Search for the cell housing the specified text and yield its (X, Y) center coordinate. 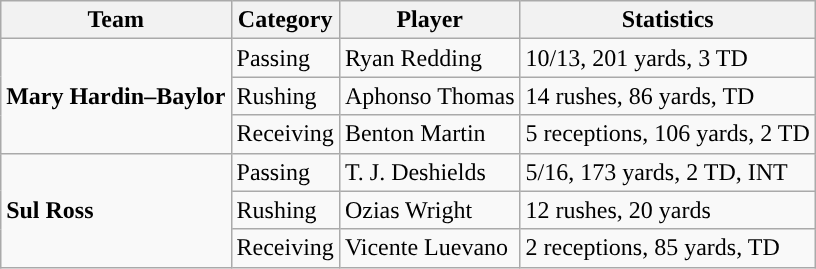
Category (285, 20)
Statistics (668, 20)
Vicente Luevano (430, 248)
T. J. Deshields (430, 172)
12 rushes, 20 yards (668, 210)
10/13, 201 yards, 3 TD (668, 58)
5/16, 173 yards, 2 TD, INT (668, 172)
Aphonso Thomas (430, 96)
2 receptions, 85 yards, TD (668, 248)
5 receptions, 106 yards, 2 TD (668, 134)
Team (116, 20)
Player (430, 20)
Benton Martin (430, 134)
Ozias Wright (430, 210)
Sul Ross (116, 210)
Mary Hardin–Baylor (116, 96)
14 rushes, 86 yards, TD (668, 96)
Ryan Redding (430, 58)
